Capture the cell that displays the provided text and extract its (x, y) central coordinate. 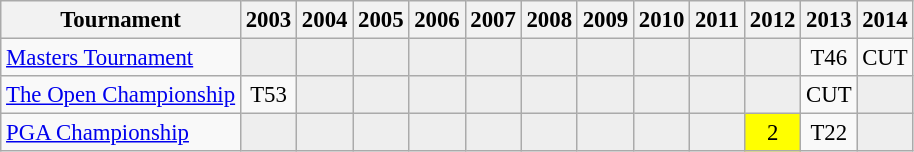
2003 (268, 20)
2008 (549, 20)
2013 (829, 20)
2012 (773, 20)
Tournament (121, 20)
Masters Tournament (121, 58)
2006 (437, 20)
2014 (885, 20)
2011 (718, 20)
2 (773, 133)
2009 (605, 20)
2010 (661, 20)
2007 (493, 20)
The Open Championship (121, 95)
T22 (829, 133)
T53 (268, 95)
2004 (325, 20)
T46 (829, 58)
2005 (381, 20)
PGA Championship (121, 133)
